Return the (x, y) coordinate for the center point of the cell that contains the specified text.  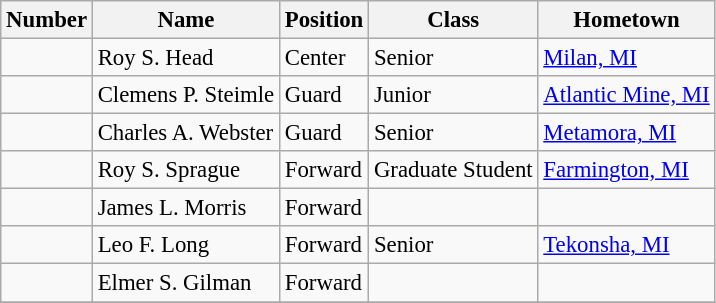
Name (186, 20)
Milan, MI (626, 58)
Elmer S. Gilman (186, 283)
Graduate Student (454, 170)
Atlantic Mine, MI (626, 95)
Charles A. Webster (186, 133)
Class (454, 20)
Number (47, 20)
Farmington, MI (626, 170)
Junior (454, 95)
Roy S. Sprague (186, 170)
Tekonsha, MI (626, 245)
Center (324, 58)
Clemens P. Steimle (186, 95)
Leo F. Long (186, 245)
James L. Morris (186, 208)
Metamora, MI (626, 133)
Hometown (626, 20)
Position (324, 20)
Roy S. Head (186, 58)
